Detect which cell encompasses the target text, then output its [X, Y] center coordinate. 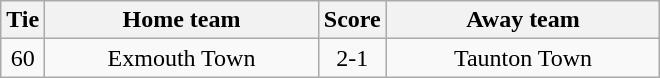
60 [23, 58]
2-1 [352, 58]
Taunton Town [523, 58]
Home team [182, 20]
Away team [523, 20]
Tie [23, 20]
Exmouth Town [182, 58]
Score [352, 20]
